Output the (x, y) coordinate of the center of the cell containing the given text.  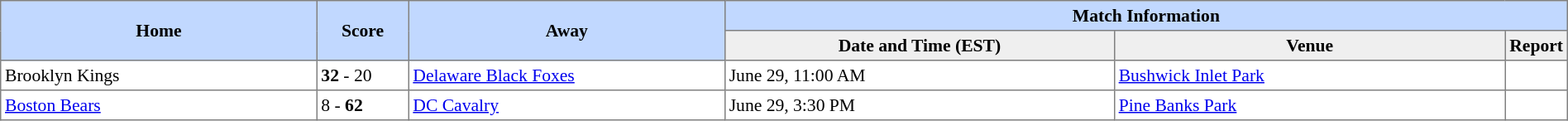
Report (1537, 46)
Venue (1310, 46)
Home (159, 31)
June 29, 11:00 AM (920, 75)
Date and Time (EST) (920, 46)
DC Cavalry (566, 105)
Bushwick Inlet Park (1310, 75)
June 29, 3:30 PM (920, 105)
Match Information (1146, 16)
Pine Banks Park (1310, 105)
Delaware Black Foxes (566, 75)
32 - 20 (362, 75)
Brooklyn Kings (159, 75)
Boston Bears (159, 105)
Away (566, 31)
8 - 62 (362, 105)
Score (362, 31)
